Search for the cell housing the specified text and yield its [X, Y] center coordinate. 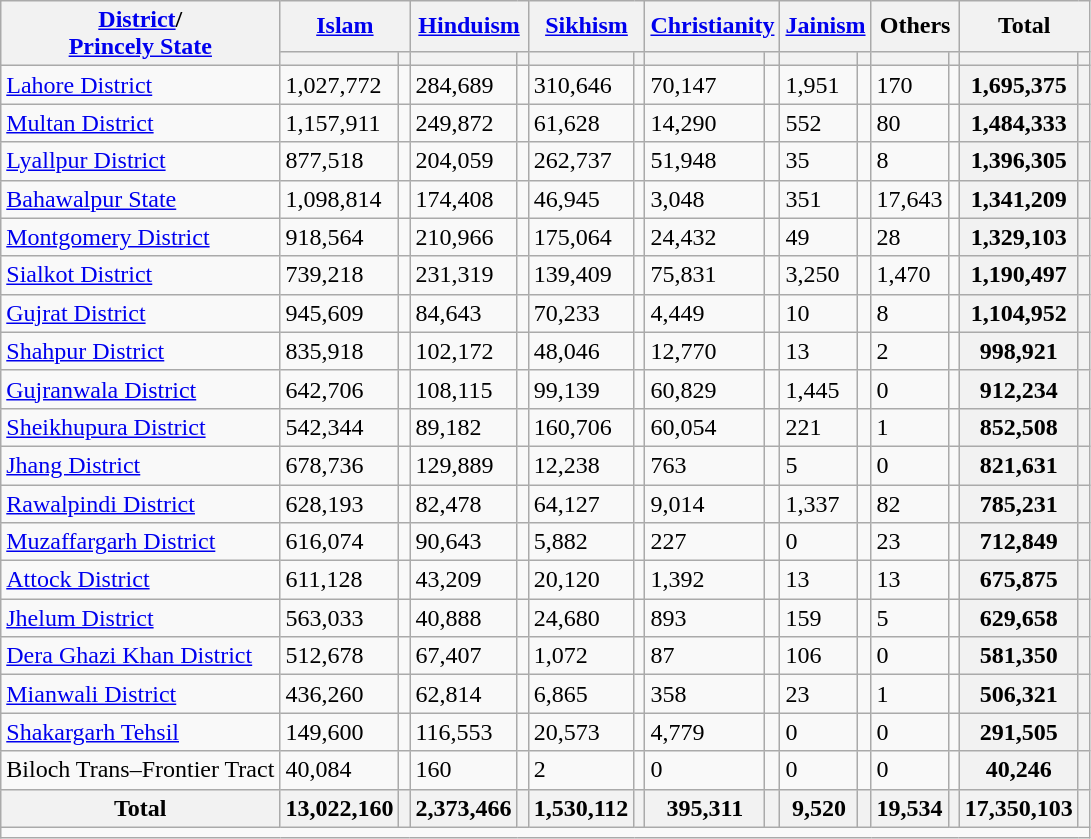
1,470 [910, 275]
785,231 [1018, 503]
Attock District [140, 580]
48,046 [581, 351]
1,951 [819, 85]
106 [819, 656]
4,449 [705, 313]
9,014 [705, 503]
70,147 [705, 85]
40,246 [1018, 770]
43,209 [464, 580]
170 [910, 85]
24,432 [705, 237]
82,478 [464, 503]
1,104,952 [1018, 313]
284,689 [464, 85]
129,889 [464, 465]
1,027,772 [340, 85]
116,553 [464, 732]
351 [819, 199]
108,115 [464, 389]
90,643 [464, 542]
67,407 [464, 656]
24,680 [581, 618]
102,172 [464, 351]
Multan District [140, 123]
852,508 [1018, 427]
82 [910, 503]
4,779 [705, 732]
291,505 [1018, 732]
Sikhism [586, 26]
512,678 [340, 656]
552 [819, 123]
12,238 [581, 465]
75,831 [705, 275]
998,921 [1018, 351]
1,337 [819, 503]
2,373,466 [464, 808]
Jhang District [140, 465]
1,484,333 [1018, 123]
10 [819, 313]
739,218 [340, 275]
3,048 [705, 199]
Gujranwala District [140, 389]
436,260 [340, 694]
616,074 [340, 542]
60,829 [705, 389]
310,646 [581, 85]
945,609 [340, 313]
14,290 [705, 123]
712,849 [1018, 542]
61,628 [581, 123]
1,396,305 [1018, 161]
210,966 [464, 237]
40,888 [464, 618]
20,573 [581, 732]
99,139 [581, 389]
629,658 [1018, 618]
49 [819, 237]
46,945 [581, 199]
395,311 [705, 808]
149,600 [340, 732]
581,350 [1018, 656]
Muzaffargarh District [140, 542]
1,392 [705, 580]
District/Princely State [140, 34]
893 [705, 618]
62,814 [464, 694]
Jainism [826, 26]
1,157,911 [340, 123]
358 [705, 694]
17,350,103 [1018, 808]
159 [819, 618]
678,736 [340, 465]
1,695,375 [1018, 85]
Mianwali District [140, 694]
20,120 [581, 580]
835,918 [340, 351]
Islam [345, 26]
763 [705, 465]
70,233 [581, 313]
1,329,103 [1018, 237]
12,770 [705, 351]
174,408 [464, 199]
28 [910, 237]
160 [464, 770]
Gujrat District [140, 313]
87 [705, 656]
675,875 [1018, 580]
6,865 [581, 694]
231,319 [464, 275]
227 [705, 542]
Shahpur District [140, 351]
3,250 [819, 275]
1,341,209 [1018, 199]
1,190,497 [1018, 275]
563,033 [340, 618]
877,518 [340, 161]
221 [819, 427]
Montgomery District [140, 237]
628,193 [340, 503]
139,409 [581, 275]
506,321 [1018, 694]
Hinduism [469, 26]
40,084 [340, 770]
89,182 [464, 427]
1,530,112 [581, 808]
Biloch Trans–Frontier Tract [140, 770]
64,127 [581, 503]
80 [910, 123]
175,064 [581, 237]
51,948 [705, 161]
642,706 [340, 389]
Jhelum District [140, 618]
Lahore District [140, 85]
262,737 [581, 161]
5,882 [581, 542]
Rawalpindi District [140, 503]
1,445 [819, 389]
Bahawalpur State [140, 199]
35 [819, 161]
160,706 [581, 427]
19,534 [910, 808]
84,643 [464, 313]
912,234 [1018, 389]
249,872 [464, 123]
918,564 [340, 237]
542,344 [340, 427]
Sheikhupura District [140, 427]
13,022,160 [340, 808]
1,098,814 [340, 199]
Shakargarh Tehsil [140, 732]
Christianity [712, 26]
9,520 [819, 808]
17,643 [910, 199]
204,059 [464, 161]
611,128 [340, 580]
Dera Ghazi Khan District [140, 656]
821,631 [1018, 465]
Lyallpur District [140, 161]
Sialkot District [140, 275]
60,054 [705, 427]
Others [915, 26]
1,072 [581, 656]
